Return the [X, Y] coordinate for the center point of the cell that contains the specified text.  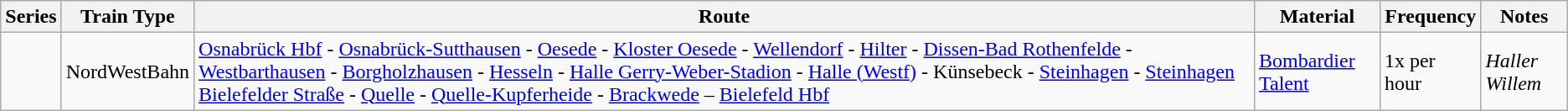
Bombardier Talent [1318, 71]
Frequency [1431, 17]
Train Type [127, 17]
Route [725, 17]
1x per hour [1431, 71]
Material [1318, 17]
Series [31, 17]
Notes [1524, 17]
NordWestBahn [127, 71]
Haller Willem [1524, 71]
